Return the (x, y) coordinate for the center point of the cell that contains the specified text.  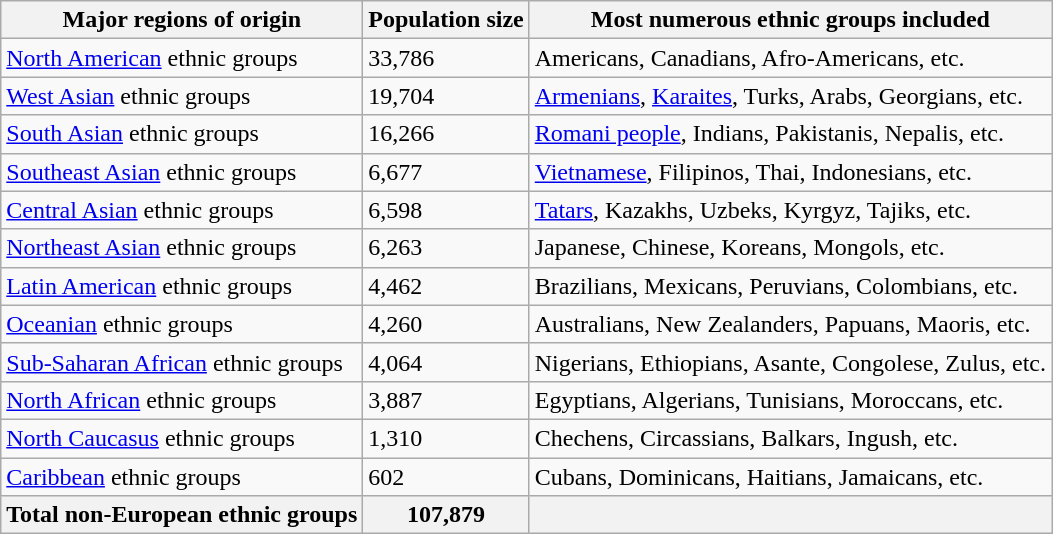
Cubans, Dominicans, Haitians, Jamaicans, etc. (790, 477)
Tatars, Kazakhs, Uzbeks, Kyrgyz, Tajiks, etc. (790, 210)
North American ethnic groups (182, 58)
Egyptians, Algerians, Tunisians, Moroccans, etc. (790, 400)
Central Asian ethnic groups (182, 210)
Northeast Asian ethnic groups (182, 248)
Brazilians, Mexicans, Peruvians, Colombians, etc. (790, 286)
Vietnamese, Filipinos, Thai, Indonesians, etc. (790, 172)
19,704 (446, 96)
107,879 (446, 515)
Southeast Asian ethnic groups (182, 172)
16,266 (446, 134)
Latin American ethnic groups (182, 286)
Total non-European ethnic groups (182, 515)
Romani people, Indians, Pakistanis, Nepalis, etc. (790, 134)
6,598 (446, 210)
3,887 (446, 400)
South Asian ethnic groups (182, 134)
North African ethnic groups (182, 400)
602 (446, 477)
Oceanian ethnic groups (182, 324)
North Caucasus ethnic groups (182, 438)
6,677 (446, 172)
West Asian ethnic groups (182, 96)
4,064 (446, 362)
Major regions of origin (182, 20)
Chechens, Circassians, Balkars, Ingush, etc. (790, 438)
4,260 (446, 324)
Japanese, Chinese, Koreans, Mongols, etc. (790, 248)
Caribbean ethnic groups (182, 477)
Armenians, Karaites, Turks, Arabs, Georgians, etc. (790, 96)
Australians, New Zealanders, Papuans, Maoris, etc. (790, 324)
Nigerians, Ethiopians, Asante, Congolese, Zulus, etc. (790, 362)
Sub-Saharan African ethnic groups (182, 362)
Americans, Canadians, Afro-Americans, etc. (790, 58)
1,310 (446, 438)
6,263 (446, 248)
Most numerous ethnic groups included (790, 20)
33,786 (446, 58)
Population size (446, 20)
4,462 (446, 286)
